Find where the given text appears and provide that cell's center as [X, Y] coordinate. 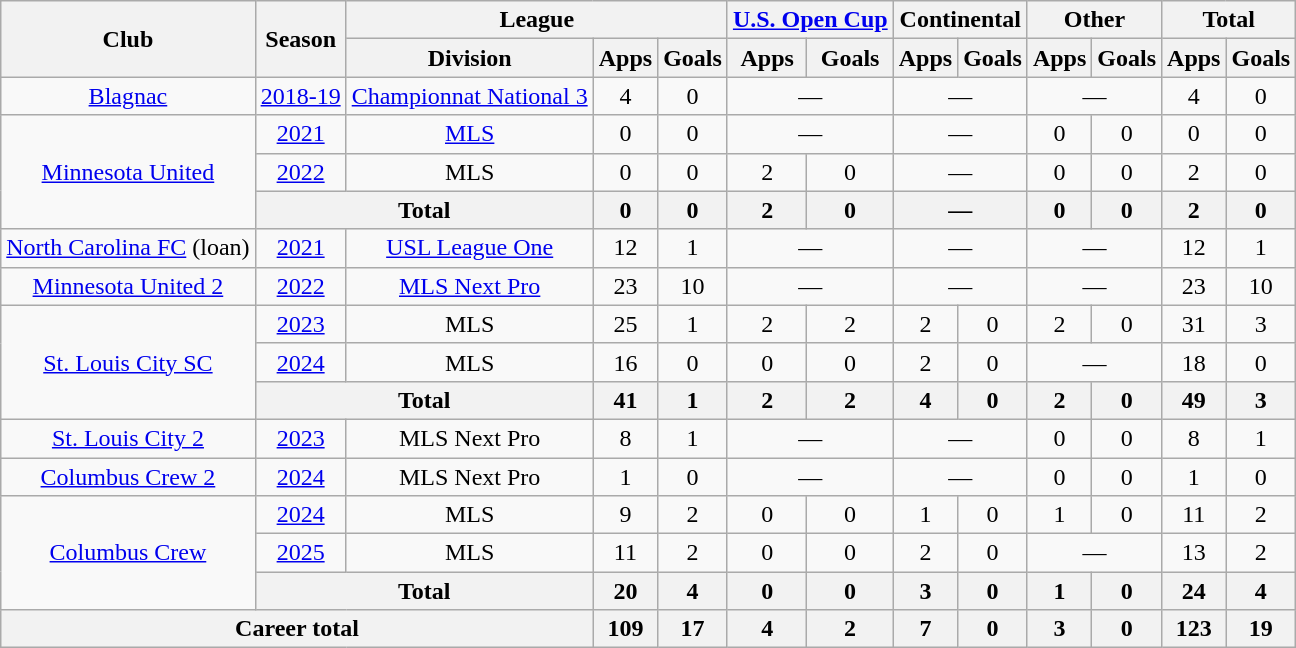
Championnat National 3 [470, 96]
Minnesota United 2 [128, 286]
19 [1261, 629]
Division [470, 58]
9 [625, 515]
49 [1194, 400]
St. Louis City 2 [128, 438]
North Carolina FC (loan) [128, 248]
Minnesota United [128, 172]
U.S. Open Cup [810, 20]
2025 [300, 553]
Columbus Crew [128, 553]
123 [1194, 629]
13 [1194, 553]
18 [1194, 362]
7 [925, 629]
Season [300, 39]
Continental [960, 20]
2018-19 [300, 96]
Career total [297, 629]
109 [625, 629]
24 [1194, 591]
20 [625, 591]
41 [625, 400]
Other [1094, 20]
Columbus Crew 2 [128, 477]
31 [1194, 324]
League [536, 20]
16 [625, 362]
Blagnac [128, 96]
USL League One [470, 248]
17 [693, 629]
25 [625, 324]
Club [128, 39]
St. Louis City SC [128, 362]
